Provide the [x, y] coordinate of the cell's center where the given text is located.  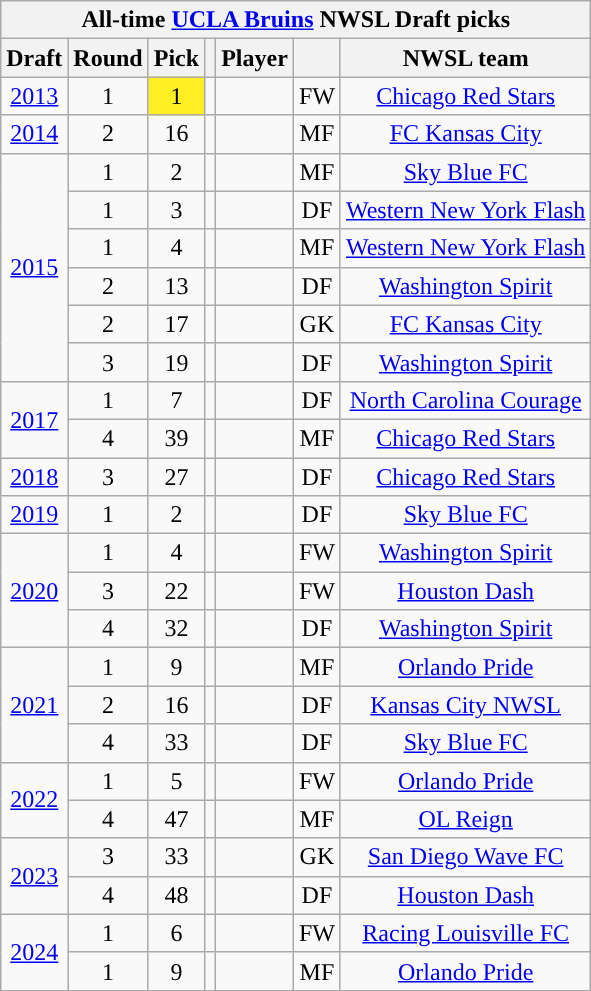
North Carolina Courage [465, 400]
2017 [34, 419]
27 [176, 477]
17 [176, 324]
OL Reign [465, 819]
5 [176, 781]
Draft [34, 58]
Player [255, 58]
NWSL team [465, 58]
2023 [34, 876]
7 [176, 400]
2019 [34, 515]
6 [176, 933]
San Diego Wave FC [465, 857]
Racing Louisville FC [465, 933]
Pick [176, 58]
2014 [34, 134]
Kansas City NWSL [465, 705]
2022 [34, 800]
2024 [34, 952]
48 [176, 895]
2021 [34, 705]
13 [176, 286]
Round [108, 58]
All-time UCLA Bruins NWSL Draft picks [296, 20]
32 [176, 629]
2013 [34, 96]
22 [176, 591]
2018 [34, 477]
19 [176, 362]
47 [176, 819]
2015 [34, 267]
39 [176, 438]
2020 [34, 591]
